For the text-containing cell, return its midpoint in (x, y) coordinate format. 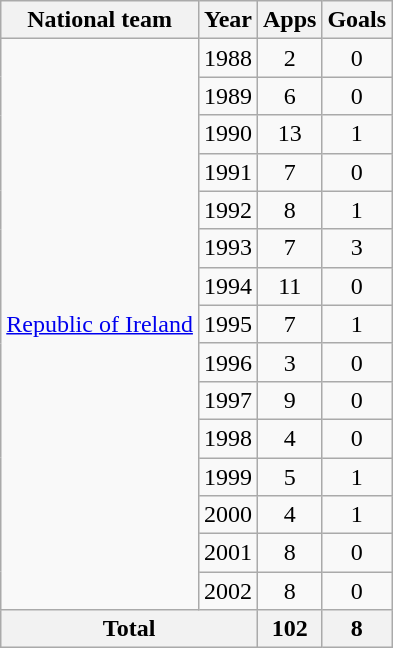
6 (289, 96)
2000 (228, 515)
2001 (228, 553)
1993 (228, 248)
1989 (228, 96)
1996 (228, 362)
1988 (228, 58)
1994 (228, 286)
Goals (357, 20)
Republic of Ireland (100, 324)
11 (289, 286)
13 (289, 134)
1992 (228, 210)
Year (228, 20)
102 (289, 629)
2 (289, 58)
1991 (228, 172)
5 (289, 477)
1997 (228, 400)
1998 (228, 438)
Total (130, 629)
1999 (228, 477)
National team (100, 20)
1990 (228, 134)
9 (289, 400)
2002 (228, 591)
Apps (289, 20)
1995 (228, 324)
